Extract the (x, y) coordinate from the center of the cell holding the provided text.  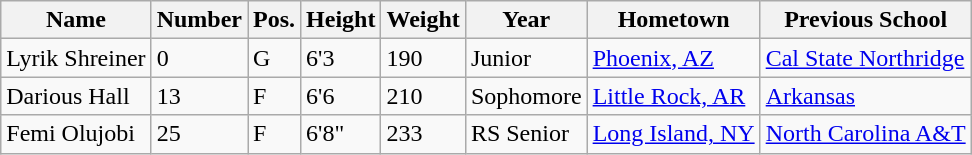
Pos. (274, 20)
Darious Hall (76, 96)
Sophomore (526, 96)
North Carolina A&T (866, 134)
Name (76, 20)
Year (526, 20)
G (274, 58)
Little Rock, AR (674, 96)
0 (199, 58)
25 (199, 134)
Lyrik Shreiner (76, 58)
Height (341, 20)
Arkansas (866, 96)
Weight (423, 20)
Hometown (674, 20)
210 (423, 96)
Number (199, 20)
RS Senior (526, 134)
6'6 (341, 96)
Phoenix, AZ (674, 58)
13 (199, 96)
6'3 (341, 58)
Cal State Northridge (866, 58)
Junior (526, 58)
233 (423, 134)
Long Island, NY (674, 134)
190 (423, 58)
Femi Olujobi (76, 134)
6'8" (341, 134)
Previous School (866, 20)
